Determine the [X, Y] coordinate at the center of the cell enclosing the given text.  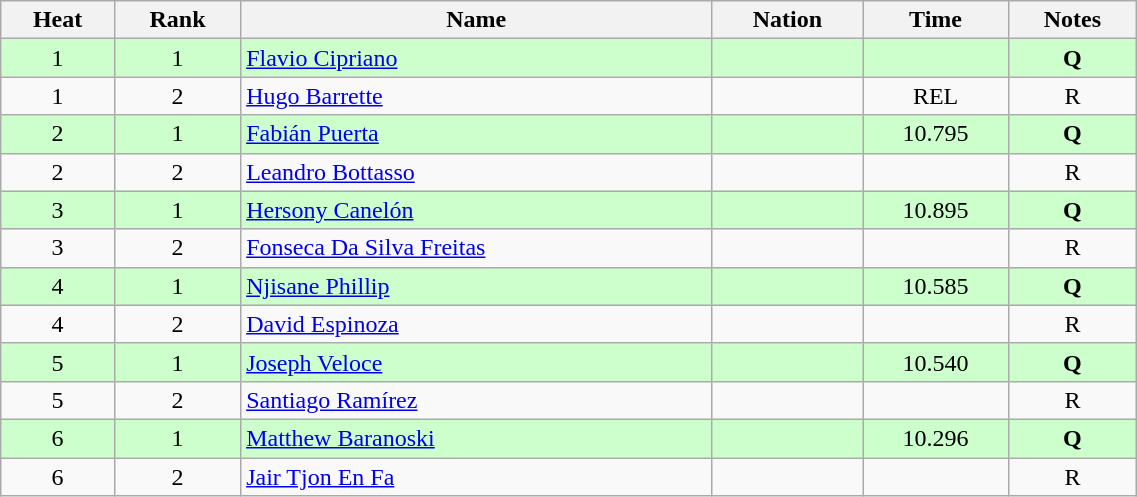
David Espinoza [476, 324]
Time [936, 20]
Fonseca Da Silva Freitas [476, 248]
Name [476, 20]
Notes [1072, 20]
Heat [58, 20]
10.296 [936, 438]
Hersony Canelón [476, 210]
Leandro Bottasso [476, 172]
Flavio Cipriano [476, 58]
Jair Tjon En Fa [476, 477]
Joseph Veloce [476, 362]
10.540 [936, 362]
Fabián Puerta [476, 134]
10.795 [936, 134]
10.895 [936, 210]
Nation [788, 20]
Rank [177, 20]
Hugo Barrette [476, 96]
Santiago Ramírez [476, 400]
Njisane Phillip [476, 286]
10.585 [936, 286]
REL [936, 96]
Matthew Baranoski [476, 438]
